Return [X, Y] of the center of cell containing provided text 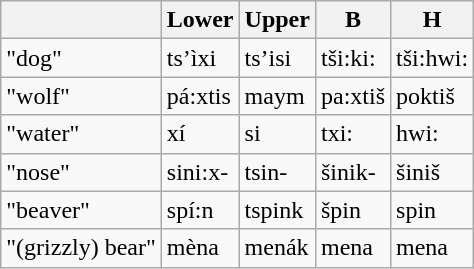
"dog" [82, 58]
špin [352, 210]
tsin- [277, 172]
"nose" [82, 172]
si [277, 134]
mèna [200, 248]
menák [277, 248]
"(grizzly) bear" [82, 248]
poktiš [432, 96]
spí:n [200, 210]
H [432, 20]
tši:ki: [352, 58]
tši:hwi: [432, 58]
ts’isi [277, 58]
"water" [82, 134]
Upper [277, 20]
maym [277, 96]
ts’ìxi [200, 58]
šiniš [432, 172]
Lower [200, 20]
B [352, 20]
"wolf" [82, 96]
hwi: [432, 134]
txi: [352, 134]
xí [200, 134]
tspink [277, 210]
pá:xtis [200, 96]
spin [432, 210]
sini:x- [200, 172]
"beaver" [82, 210]
pa:xtiš [352, 96]
šinik- [352, 172]
